Output the [X, Y] coordinate of the center of the cell containing the given text.  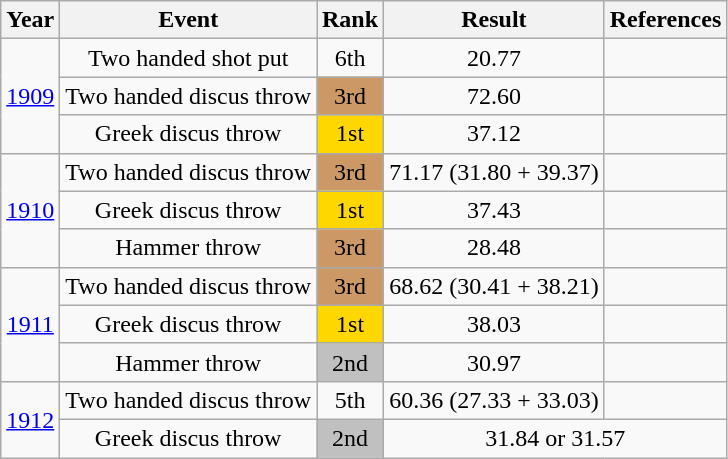
71.17 (31.80 + 39.37) [494, 172]
28.48 [494, 248]
6th [350, 58]
37.43 [494, 210]
1910 [30, 210]
Two handed shot put [188, 58]
72.60 [494, 96]
1909 [30, 96]
68.62 (30.41 + 38.21) [494, 286]
Year [30, 20]
60.36 (27.33 + 33.03) [494, 400]
20.77 [494, 58]
5th [350, 400]
37.12 [494, 134]
References [666, 20]
1912 [30, 419]
1911 [30, 324]
30.97 [494, 362]
Event [188, 20]
Result [494, 20]
Rank [350, 20]
38.03 [494, 324]
31.84 or 31.57 [556, 438]
